Output the [x, y] coordinate of the center of the cell containing the given text.  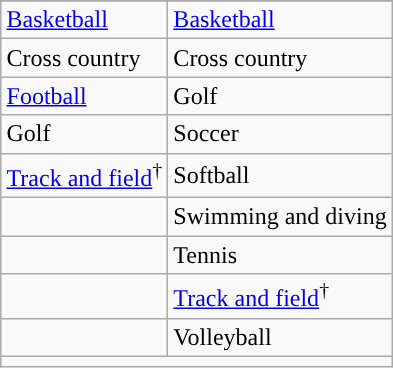
Tennis [280, 255]
Swimming and diving [280, 217]
Volleyball [280, 337]
Soccer [280, 134]
Football [84, 96]
Softball [280, 176]
